Determine the [X, Y] coordinate at the center of the cell enclosing the given text.  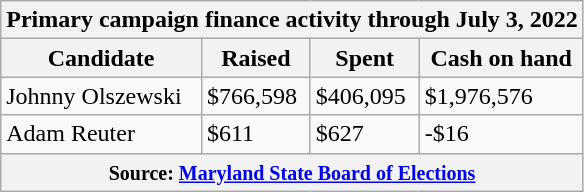
Johnny Olszewski [102, 96]
Adam Reuter [102, 134]
$406,095 [364, 96]
Source: Maryland State Board of Elections [292, 172]
$766,598 [256, 96]
Spent [364, 58]
$627 [364, 134]
Primary campaign finance activity through July 3, 2022 [292, 20]
Cash on hand [501, 58]
$611 [256, 134]
Raised [256, 58]
-$16 [501, 134]
Candidate [102, 58]
$1,976,576 [501, 96]
